Return the (x, y) coordinate for the center point of the cell that contains the specified text.  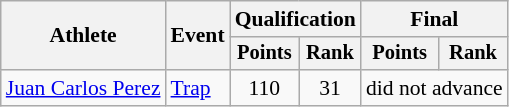
Final (434, 19)
Juan Carlos Perez (84, 88)
Athlete (84, 36)
31 (330, 88)
did not advance (434, 88)
110 (264, 88)
Event (198, 36)
Trap (198, 88)
Qualification (296, 19)
